Return the [x, y] coordinate for the center point of the cell that contains the specified text.  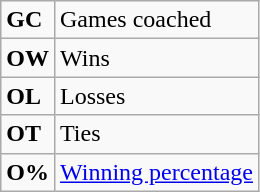
OW [28, 58]
Losses [156, 96]
GC [28, 20]
Ties [156, 134]
Winning percentage [156, 172]
Wins [156, 58]
OL [28, 96]
OT [28, 134]
Games coached [156, 20]
O% [28, 172]
